Output the [X, Y] coordinate of the center of the cell containing the given text.  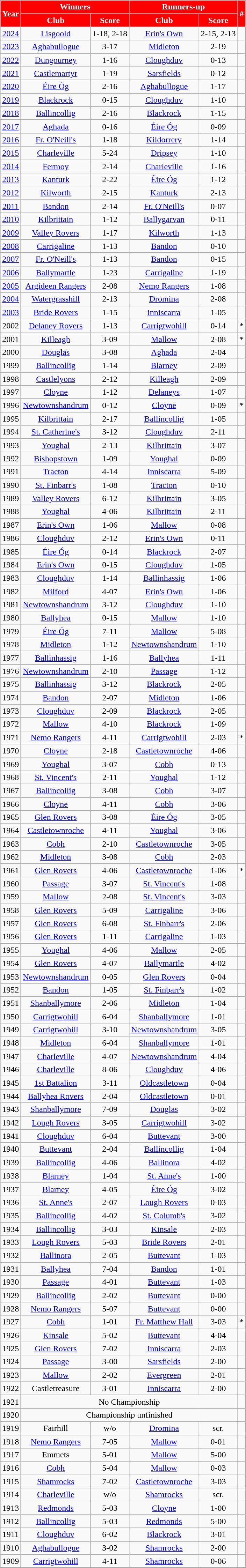
1961 [10, 870]
1999 [10, 365]
1965 [10, 817]
2004 [10, 299]
Argideen Rangers [56, 286]
1st Battalion [56, 1083]
1947 [10, 1056]
1934 [10, 1229]
1941 [10, 1136]
1963 [10, 844]
5-08 [218, 631]
2001 [10, 339]
1962 [10, 857]
2-17 [110, 419]
1939 [10, 1162]
1988 [10, 512]
1989 [10, 498]
Year [10, 14]
5-01 [110, 1455]
6-02 [110, 1534]
Ballyhea Rovers [56, 1096]
1958 [10, 910]
1993 [10, 445]
1984 [10, 565]
1922 [10, 1388]
1945 [10, 1083]
2-22 [110, 180]
6-08 [110, 923]
1-23 [110, 273]
Dungourney [56, 60]
7-04 [110, 1269]
1955 [10, 950]
1972 [10, 724]
Fermoy [56, 166]
1983 [10, 578]
1973 [10, 711]
8-06 [110, 1070]
Milford [56, 592]
1923 [10, 1375]
4-14 [110, 472]
1956 [10, 937]
0-05 [110, 976]
2005 [10, 286]
0-16 [110, 126]
1946 [10, 1070]
1982 [10, 592]
7-05 [110, 1442]
2020 [10, 87]
2006 [10, 273]
Dripsey [164, 153]
Emmets [56, 1455]
5-02 [110, 1335]
1909 [10, 1561]
1921 [10, 1402]
1930 [10, 1282]
Kildorrery [164, 140]
Delaneys [164, 392]
1975 [10, 684]
2000 [10, 352]
Championship unfinished [129, 1415]
2023 [10, 47]
3-10 [110, 1030]
No Championship [129, 1402]
1-07 [218, 392]
1974 [10, 698]
2010 [10, 220]
2022 [10, 60]
Castletreasure [56, 1388]
1953 [10, 976]
Castlemartyr [56, 73]
1992 [10, 459]
1964 [10, 831]
2021 [10, 73]
1927 [10, 1322]
1968 [10, 777]
inniscarra [164, 312]
2016 [10, 140]
1998 [10, 379]
1924 [10, 1362]
2-18 [110, 751]
1940 [10, 1149]
Lisgoold [56, 34]
1926 [10, 1335]
Watergrasshill [56, 299]
1980 [10, 618]
Evergreen [164, 1375]
2018 [10, 113]
1-18, 2-18 [110, 34]
Castlelyons [56, 379]
2017 [10, 126]
1913 [10, 1508]
1919 [10, 1428]
2003 [10, 312]
Ballygarvan [164, 220]
Delaney Rovers [56, 326]
1969 [10, 764]
# [242, 14]
1944 [10, 1096]
1916 [10, 1468]
2019 [10, 100]
1950 [10, 1017]
2012 [10, 193]
1995 [10, 419]
St. Catherine's [56, 432]
1959 [10, 897]
St. Columb's [164, 1216]
1951 [10, 1003]
1935 [10, 1216]
Bishopstown [56, 459]
0-08 [218, 525]
1954 [10, 963]
2009 [10, 233]
1-18 [110, 140]
1918 [10, 1442]
2011 [10, 206]
3-09 [110, 339]
1917 [10, 1455]
4-05 [110, 1189]
1938 [10, 1176]
1931 [10, 1269]
0-07 [218, 206]
Fr. Matthew Hall [164, 1322]
Fairhill [56, 1428]
1994 [10, 432]
1991 [10, 472]
1996 [10, 406]
1910 [10, 1548]
5-07 [110, 1309]
1932 [10, 1256]
1937 [10, 1189]
1967 [10, 790]
1990 [10, 485]
1949 [10, 1030]
7-11 [110, 631]
1986 [10, 538]
2007 [10, 259]
1977 [10, 658]
1970 [10, 751]
1952 [10, 990]
1957 [10, 923]
1-02 [218, 990]
1979 [10, 631]
1915 [10, 1481]
2008 [10, 246]
5-04 [110, 1468]
Winners [75, 7]
3-17 [110, 47]
1920 [10, 1415]
1948 [10, 1043]
1928 [10, 1309]
1914 [10, 1495]
1960 [10, 884]
1911 [10, 1534]
2002 [10, 326]
2024 [10, 34]
1976 [10, 671]
0-06 [218, 1561]
6-12 [110, 498]
1985 [10, 551]
1936 [10, 1202]
3-11 [110, 1083]
2014 [10, 166]
2-19 [218, 47]
2013 [10, 180]
1943 [10, 1109]
Runners-up [183, 7]
1933 [10, 1242]
2-15, 2-13 [218, 34]
1912 [10, 1521]
1942 [10, 1123]
2-15 [110, 193]
4-10 [110, 724]
1997 [10, 392]
2015 [10, 153]
1981 [10, 605]
1987 [10, 525]
7-09 [110, 1109]
1971 [10, 737]
1925 [10, 1348]
1978 [10, 645]
1966 [10, 804]
1929 [10, 1295]
5-24 [110, 153]
4-01 [110, 1282]
